Output the (x, y) coordinate of the center of the cell containing the given text.  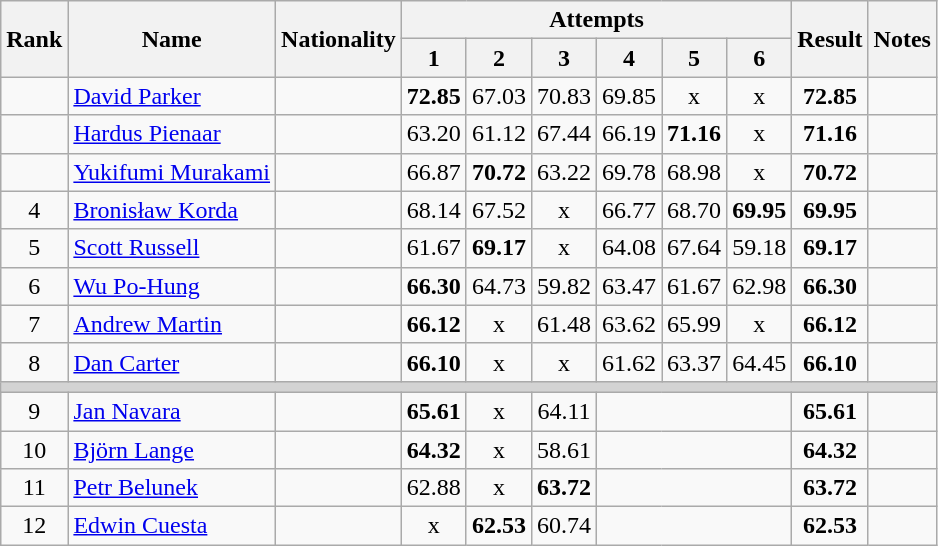
68.70 (694, 210)
69.85 (628, 96)
2 (498, 58)
66.87 (434, 172)
60.74 (564, 526)
9 (34, 411)
67.03 (498, 96)
Rank (34, 39)
64.11 (564, 411)
63.47 (628, 286)
David Parker (172, 96)
62.88 (434, 488)
61.12 (498, 134)
69.78 (628, 172)
Scott Russell (172, 248)
61.62 (628, 362)
64.45 (760, 362)
63.20 (434, 134)
10 (34, 449)
Hardus Pienaar (172, 134)
Nationality (339, 39)
66.19 (628, 134)
65.99 (694, 324)
62.98 (760, 286)
68.98 (694, 172)
63.22 (564, 172)
Petr Belunek (172, 488)
Wu Po-Hung (172, 286)
61.48 (564, 324)
Result (830, 39)
59.82 (564, 286)
64.73 (498, 286)
Name (172, 39)
1 (434, 58)
Yukifumi Murakami (172, 172)
Andrew Martin (172, 324)
63.62 (628, 324)
58.61 (564, 449)
64.08 (628, 248)
Attempts (596, 20)
59.18 (760, 248)
12 (34, 526)
3 (564, 58)
66.77 (628, 210)
68.14 (434, 210)
67.52 (498, 210)
67.64 (694, 248)
Notes (902, 39)
63.37 (694, 362)
11 (34, 488)
67.44 (564, 134)
7 (34, 324)
8 (34, 362)
Dan Carter (172, 362)
Bronisław Korda (172, 210)
Björn Lange (172, 449)
Jan Navara (172, 411)
70.83 (564, 96)
Edwin Cuesta (172, 526)
